Identify which cell holds the provided text, then report its (X, Y) central coordinate. 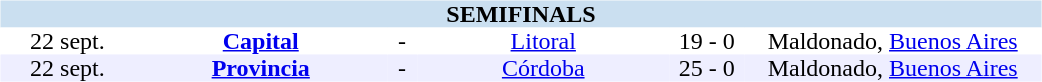
SEMIFINALS (520, 14)
19 - 0 (707, 42)
Provincia (260, 68)
Capital (260, 42)
Córdoba (544, 68)
Litoral (544, 42)
25 - 0 (707, 68)
